Find where the given text appears and provide that cell's center as (X, Y) coordinate. 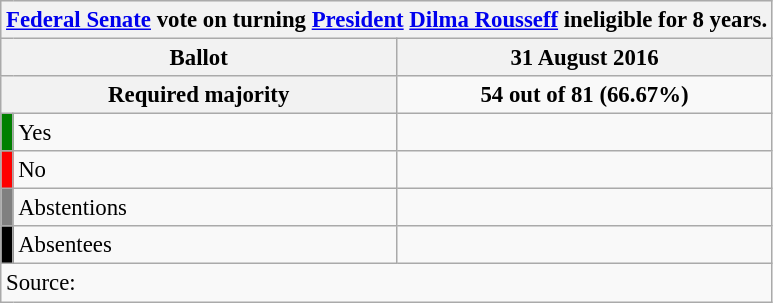
54 out of 81 (66.67%) (585, 95)
Federal Senate vote on turning President Dilma Rousseff ineligible for 8 years. (387, 20)
Source: (387, 283)
Ballot (199, 58)
Required majority (199, 95)
31 August 2016 (585, 58)
Yes (205, 133)
Abstentions (205, 208)
No (205, 170)
Absentees (205, 245)
